Capture the cell that displays the provided text and extract its (X, Y) central coordinate. 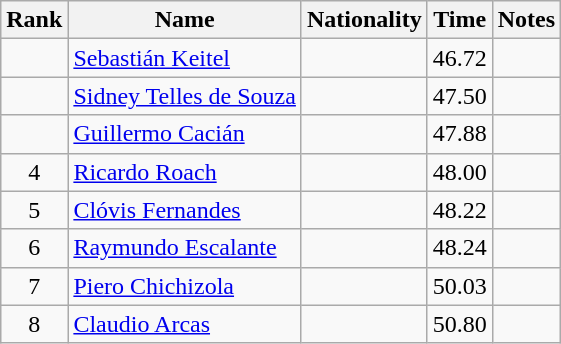
Nationality (364, 20)
7 (34, 286)
Clóvis Fernandes (185, 210)
8 (34, 324)
6 (34, 248)
46.72 (460, 58)
50.03 (460, 286)
Sebastián Keitel (185, 58)
Rank (34, 20)
48.00 (460, 172)
4 (34, 172)
5 (34, 210)
Sidney Telles de Souza (185, 96)
Raymundo Escalante (185, 248)
50.80 (460, 324)
Notes (526, 20)
47.50 (460, 96)
Name (185, 20)
48.22 (460, 210)
Claudio Arcas (185, 324)
47.88 (460, 134)
Guillermo Cacián (185, 134)
48.24 (460, 248)
Ricardo Roach (185, 172)
Piero Chichizola (185, 286)
Time (460, 20)
